From the cell containing the given text, extract its center point as [x, y] coordinate. 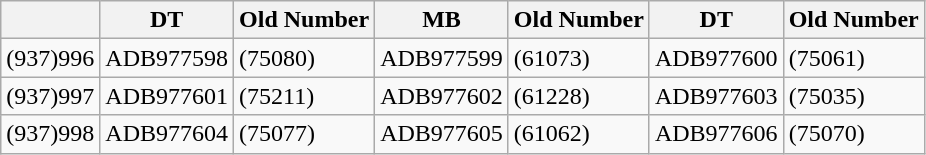
(937)997 [50, 96]
(75070) [854, 134]
ADB977603 [716, 96]
(75035) [854, 96]
ADB977604 [167, 134]
(61228) [578, 96]
MB [442, 20]
(75077) [304, 134]
(75061) [854, 58]
(61062) [578, 134]
ADB977598 [167, 58]
(937)998 [50, 134]
ADB977602 [442, 96]
ADB977601 [167, 96]
(937)996 [50, 58]
ADB977600 [716, 58]
(75080) [304, 58]
(75211) [304, 96]
ADB977605 [442, 134]
ADB977606 [716, 134]
(61073) [578, 58]
ADB977599 [442, 58]
